Determine the (x, y) coordinate at the center of the cell enclosing the given text.  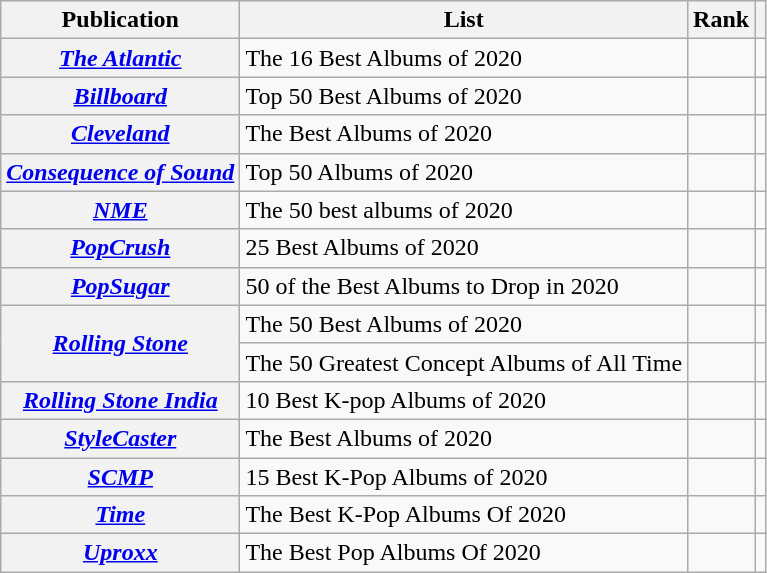
PopSugar (120, 286)
List (464, 20)
Rolling Stone (120, 343)
The Atlantic (120, 58)
PopCrush (120, 248)
The Best Pop Albums Of 2020 (464, 553)
Publication (120, 20)
Consequence of Sound (120, 172)
The 50 best albums of 2020 (464, 210)
StyleCaster (120, 438)
Cleveland (120, 134)
SCMP (120, 477)
Rolling Stone India (120, 400)
Top 50 Best Albums of 2020 (464, 96)
15 Best K-Pop Albums of 2020 (464, 477)
Uproxx (120, 553)
The 16 Best Albums of 2020 (464, 58)
50 of the Best Albums to Drop in 2020 (464, 286)
Time (120, 515)
10 Best K-pop Albums of 2020 (464, 400)
The 50 Greatest Concept Albums of All Time (464, 362)
NME (120, 210)
The Best K-Pop Albums Of 2020 (464, 515)
25 Best Albums of 2020 (464, 248)
Rank (722, 20)
The 50 Best Albums of 2020 (464, 324)
Billboard (120, 96)
Top 50 Albums of 2020 (464, 172)
